Search for the cell housing the specified text and yield its (X, Y) center coordinate. 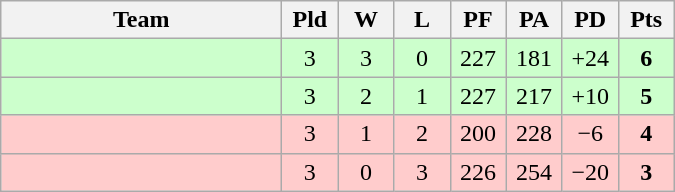
−6 (590, 134)
Pts (646, 20)
Team (142, 20)
PA (534, 20)
5 (646, 96)
+10 (590, 96)
+24 (590, 58)
4 (646, 134)
226 (478, 172)
217 (534, 96)
254 (534, 172)
W (366, 20)
200 (478, 134)
PF (478, 20)
Pld (310, 20)
6 (646, 58)
PD (590, 20)
228 (534, 134)
L (422, 20)
−20 (590, 172)
181 (534, 58)
